Detect which cell encompasses the target text, then output its (x, y) center coordinate. 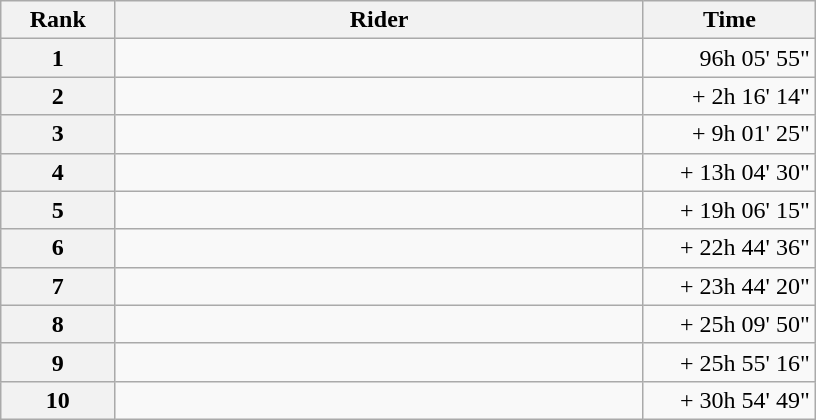
+ 13h 04' 30" (729, 172)
+ 9h 01' 25" (729, 134)
+ 22h 44' 36" (729, 248)
4 (58, 172)
+ 25h 09' 50" (729, 324)
Rank (58, 20)
Time (729, 20)
2 (58, 96)
+ 25h 55' 16" (729, 362)
8 (58, 324)
3 (58, 134)
96h 05' 55" (729, 58)
Rider (380, 20)
10 (58, 400)
+ 19h 06' 15" (729, 210)
1 (58, 58)
+ 2h 16' 14" (729, 96)
9 (58, 362)
5 (58, 210)
+ 23h 44' 20" (729, 286)
6 (58, 248)
7 (58, 286)
+ 30h 54' 49" (729, 400)
